From the cell containing the given text, extract its center point as [X, Y] coordinate. 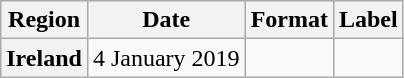
Ireland [44, 58]
Date [166, 20]
Region [44, 20]
Label [368, 20]
Format [289, 20]
4 January 2019 [166, 58]
